Find where the given text appears and provide that cell's center as [X, Y] coordinate. 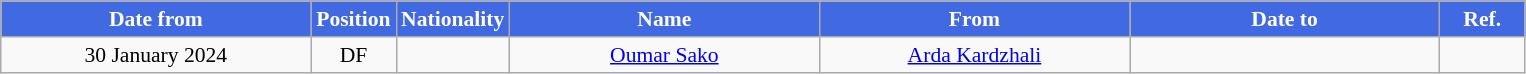
Nationality [452, 19]
From [974, 19]
Arda Kardzhali [974, 55]
Position [354, 19]
Ref. [1482, 19]
Date to [1285, 19]
30 January 2024 [156, 55]
Oumar Sako [664, 55]
Date from [156, 19]
Name [664, 19]
DF [354, 55]
